Find where the given text appears and provide that cell's center as [x, y] coordinate. 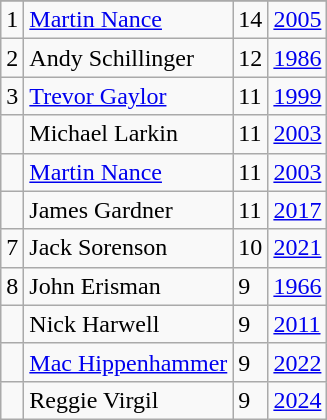
10 [250, 248]
1966 [298, 286]
Reggie Virgil [128, 400]
1999 [298, 96]
Nick Harwell [128, 324]
1986 [298, 58]
John Erisman [128, 286]
Trevor Gaylor [128, 96]
7 [12, 248]
2021 [298, 248]
2017 [298, 210]
Mac Hippenhammer [128, 362]
2022 [298, 362]
12 [250, 58]
Andy Schillinger [128, 58]
Michael Larkin [128, 134]
2011 [298, 324]
2024 [298, 400]
8 [12, 286]
14 [250, 20]
Jack Sorenson [128, 248]
1 [12, 20]
2 [12, 58]
2005 [298, 20]
3 [12, 96]
James Gardner [128, 210]
